Find where the given text appears and provide that cell's center as [X, Y] coordinate. 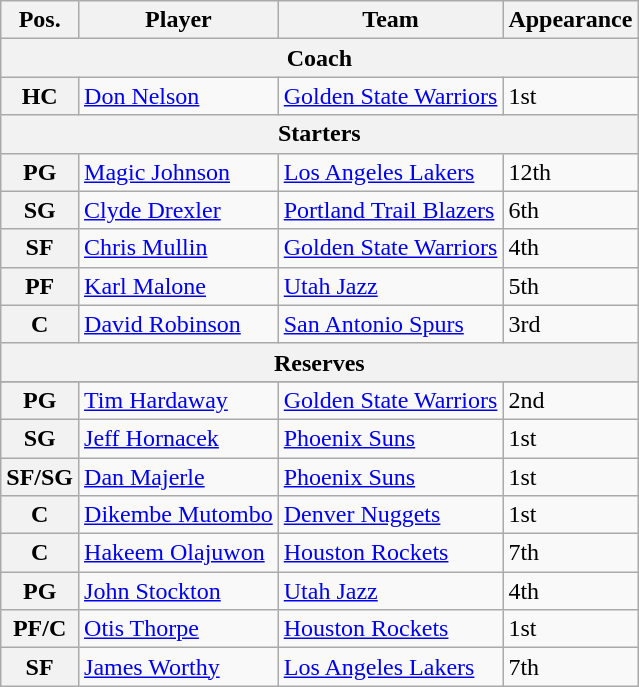
2nd [570, 400]
Portland Trail Blazers [390, 210]
Player [179, 20]
Jeff Hornacek [179, 438]
Magic Johnson [179, 172]
5th [570, 286]
Tim Hardaway [179, 400]
SF/SG [40, 477]
Reserves [320, 362]
6th [570, 210]
Chris Mullin [179, 248]
PF/C [40, 629]
James Worthy [179, 667]
Denver Nuggets [390, 515]
Otis Thorpe [179, 629]
San Antonio Spurs [390, 324]
Clyde Drexler [179, 210]
Hakeem Olajuwon [179, 553]
Pos. [40, 20]
John Stockton [179, 591]
Starters [320, 134]
Don Nelson [179, 96]
Team [390, 20]
Appearance [570, 20]
Karl Malone [179, 286]
Dan Majerle [179, 477]
HC [40, 96]
Coach [320, 58]
David Robinson [179, 324]
PF [40, 286]
Dikembe Mutombo [179, 515]
12th [570, 172]
3rd [570, 324]
